Locate the cell with the specified text and output its [X, Y] center coordinate. 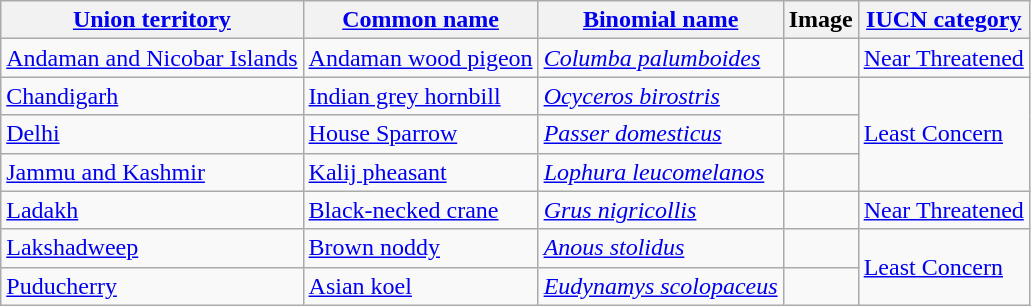
Delhi [152, 134]
Binomial name [660, 20]
Grus nigricollis [660, 210]
Andaman wood pigeon [420, 58]
House Sparrow [420, 134]
Jammu and Kashmir [152, 172]
Andaman and Nicobar Islands [152, 58]
Puducherry [152, 286]
Ocyceros birostris [660, 96]
Indian grey hornbill [420, 96]
Asian koel [420, 286]
Common name [420, 20]
Union territory [152, 20]
Lophura leucomelanos [660, 172]
Lakshadweep [152, 248]
Eudynamys scolopaceus [660, 286]
Brown noddy [420, 248]
Image [820, 20]
Columba palumboides [660, 58]
Chandigarh [152, 96]
Anous stolidus [660, 248]
IUCN category [944, 20]
Black-necked crane [420, 210]
Passer domesticus [660, 134]
Kalij pheasant [420, 172]
Ladakh [152, 210]
